Pinpoint the cell where the given text exists, returning its [x, y] midpoint coordinate. 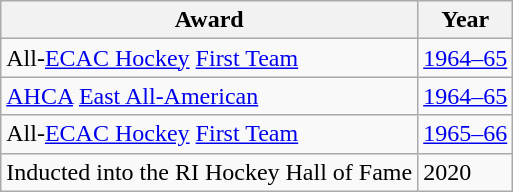
Year [466, 20]
Inducted into the RI Hockey Hall of Fame [210, 172]
AHCA East All-American [210, 96]
2020 [466, 172]
1965–66 [466, 134]
Award [210, 20]
